Identify which cell holds the provided text, then report its (X, Y) central coordinate. 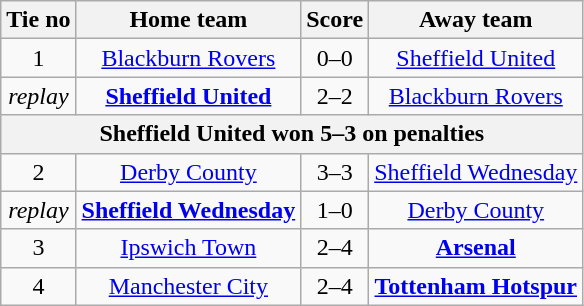
2 (38, 172)
1–0 (335, 210)
3 (38, 248)
4 (38, 286)
3–3 (335, 172)
0–0 (335, 58)
Tottenham Hotspur (476, 286)
Arsenal (476, 248)
1 (38, 58)
2–2 (335, 96)
Home team (188, 20)
Away team (476, 20)
Tie no (38, 20)
Sheffield United won 5–3 on penalties (292, 134)
Ipswich Town (188, 248)
Manchester City (188, 286)
Score (335, 20)
